From the cell containing the given text, extract its center point as [x, y] coordinate. 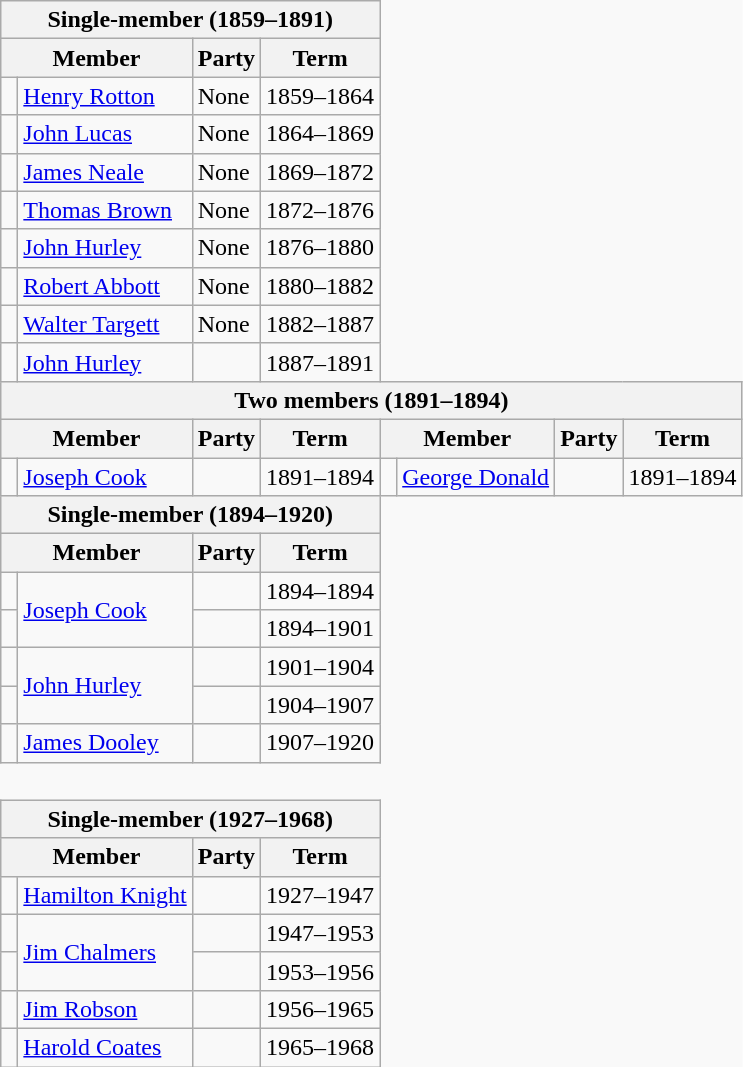
1876–1880 [320, 248]
Two members (1891–1894) [372, 400]
1953–1956 [320, 971]
1927–1947 [320, 895]
1864–1869 [320, 134]
Thomas Brown [105, 210]
John Lucas [105, 134]
George Donald [476, 477]
1956–1965 [320, 1009]
1859–1864 [320, 96]
James Neale [105, 172]
1872–1876 [320, 210]
Henry Rotton [105, 96]
1880–1882 [320, 286]
Harold Coates [105, 1047]
Single-member (1927–1968) [190, 819]
Hamilton Knight [105, 895]
1907–1920 [320, 743]
1887–1891 [320, 362]
1947–1953 [320, 933]
1901–1904 [320, 667]
1882–1887 [320, 324]
1965–1968 [320, 1047]
Robert Abbott [105, 286]
Single-member (1859–1891) [190, 20]
1904–1907 [320, 705]
Jim Chalmers [105, 952]
1894–1894 [320, 591]
James Dooley [105, 743]
Jim Robson [105, 1009]
Walter Targett [105, 324]
1894–1901 [320, 629]
Single-member (1894–1920) [190, 515]
1869–1872 [320, 172]
